From the cell containing the given text, extract its center point as [X, Y] coordinate. 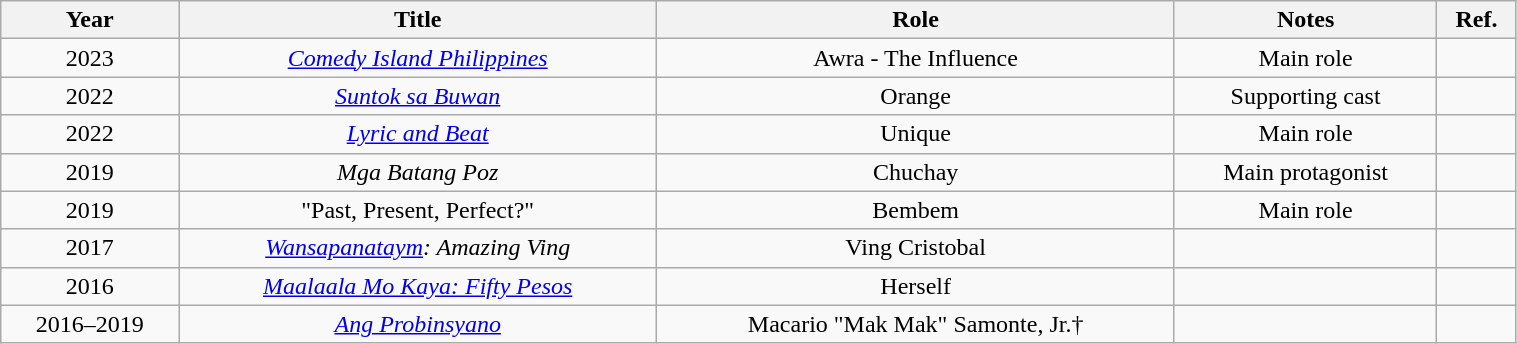
Role [916, 20]
Orange [916, 96]
Chuchay [916, 172]
Mga Batang Poz [418, 172]
Maalaala Mo Kaya: Fifty Pesos [418, 286]
Awra - The Influence [916, 58]
2023 [90, 58]
Supporting cast [1305, 96]
Suntok sa Buwan [418, 96]
2016 [90, 286]
Year [90, 20]
"Past, Present, Perfect?" [418, 210]
Unique [916, 134]
Macario "Mak Mak" Samonte, Jr.† [916, 324]
2017 [90, 248]
Comedy Island Philippines [418, 58]
Herself [916, 286]
Title [418, 20]
Bembem [916, 210]
Ang Probinsyano [418, 324]
Ref. [1476, 20]
Ving Cristobal [916, 248]
Main protagonist [1305, 172]
Wansapanataym: Amazing Ving [418, 248]
Lyric and Beat [418, 134]
Notes [1305, 20]
2016–2019 [90, 324]
